Detect which cell encompasses the target text, then output its [x, y] center coordinate. 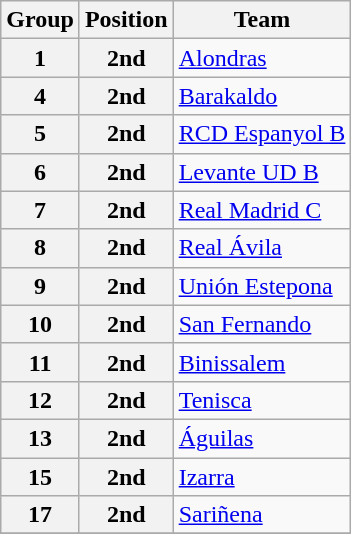
15 [40, 477]
11 [40, 362]
1 [40, 58]
10 [40, 324]
6 [40, 172]
RCD Espanyol B [262, 134]
5 [40, 134]
Sariñena [262, 515]
Unión Estepona [262, 286]
San Fernando [262, 324]
Real Madrid C [262, 210]
Tenisca [262, 400]
Team [262, 20]
Real Ávila [262, 248]
Levante UD B [262, 172]
Alondras [262, 58]
8 [40, 248]
4 [40, 96]
Binissalem [262, 362]
9 [40, 286]
Position [126, 20]
12 [40, 400]
17 [40, 515]
Izarra [262, 477]
Group [40, 20]
Barakaldo [262, 96]
Águilas [262, 438]
7 [40, 210]
13 [40, 438]
